Pinpoint the cell where the given text exists, returning its (x, y) midpoint coordinate. 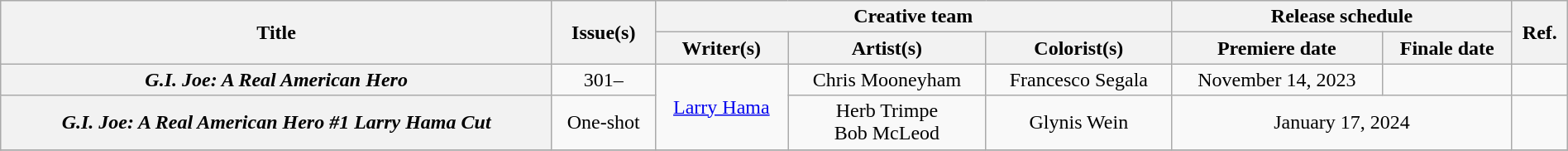
Title (276, 32)
January 17, 2024 (1342, 123)
G.I. Joe: A Real American Hero (276, 80)
Ref. (1540, 32)
November 14, 2023 (1277, 80)
Issue(s) (604, 32)
Francesco Segala (1078, 80)
Premiere date (1277, 48)
Writer(s) (721, 48)
Artist(s) (887, 48)
Finale date (1447, 48)
Colorist(s) (1078, 48)
One-shot (604, 123)
Release schedule (1342, 17)
Chris Mooneyham (887, 80)
Creative team (913, 17)
Larry Hama (721, 106)
Glynis Wein (1078, 123)
301– (604, 80)
Herb TrimpeBob McLeod (887, 123)
G.I. Joe: A Real American Hero #1 Larry Hama Cut (276, 123)
